Return the (x, y) coordinate for the center point of the cell that contains the specified text.  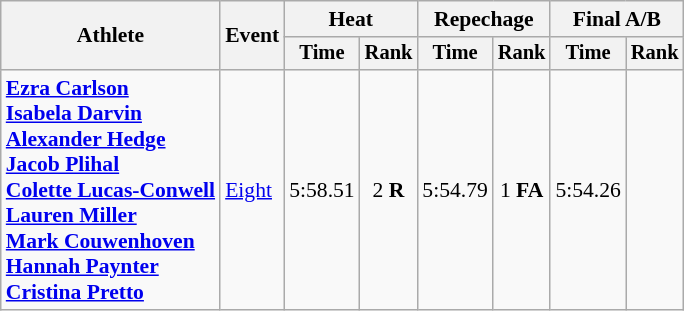
2 R (389, 190)
Repechage (484, 19)
Heat (350, 19)
5:58.51 (322, 190)
5:54.79 (454, 190)
Athlete (110, 36)
Ezra CarlsonIsabela DarvinAlexander HedgeJacob PlihalColette Lucas-ConwellLauren MillerMark CouwenhovenHannah PaynterCristina Pretto (110, 190)
1 FA (522, 190)
Eight (252, 190)
Event (252, 36)
Final A/B (616, 19)
5:54.26 (588, 190)
